From the cell containing the given text, extract its center point as (x, y) coordinate. 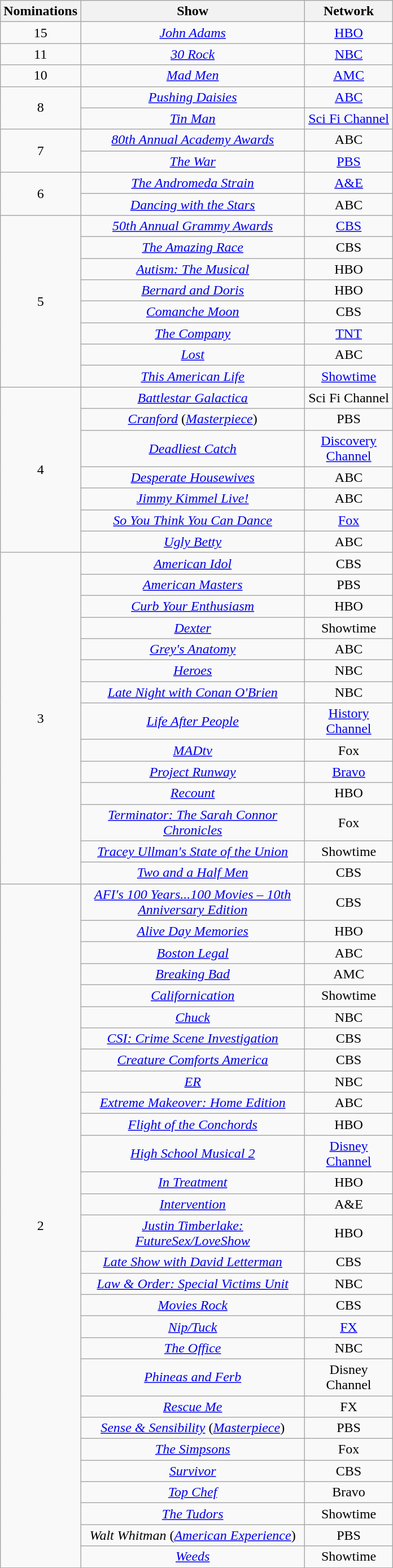
Survivor (192, 1471)
Dancing with the Stars (192, 204)
Sense & Sensibility (Masterpiece) (192, 1428)
Phineas and Ferb (192, 1377)
Walt Whitman (American Experience) (192, 1535)
ER (192, 1082)
Cranford (Masterpiece) (192, 419)
Breaking Bad (192, 974)
Californication (192, 995)
50th Annual Grammy Awards (192, 226)
Pushing Daisies (192, 97)
AFI's 100 Years...100 Movies – 10th Anniversary Edition (192, 902)
Ugly Betty (192, 542)
The Company (192, 333)
Late Show with David Letterman (192, 1262)
10 (41, 76)
Desperate Housewives (192, 477)
Law & Order: Special Victims Unit (192, 1284)
Justin Timberlake: FutureSex/LoveShow (192, 1233)
Curb Your Enthusiasm (192, 606)
Chuck (192, 1017)
American Idol (192, 563)
MADtv (192, 750)
Mad Men (192, 76)
The Andromeda Strain (192, 183)
11 (41, 54)
Bernard and Doris (192, 291)
The Amazing Race (192, 247)
8 (41, 108)
Discovery Channel (349, 448)
Battlestar Galactica (192, 398)
Grey's Anatomy (192, 649)
Terminator: The Sarah Connor Chronicles (192, 823)
So You Think You Can Dance (192, 520)
Lost (192, 355)
Nominations (41, 11)
30 Rock (192, 54)
15 (41, 33)
Tracey Ullman's State of the Union (192, 851)
Jimmy Kimmel Live! (192, 499)
Boston Legal (192, 952)
5 (41, 301)
80th Annual Academy Awards (192, 140)
Rescue Me (192, 1407)
This American Life (192, 376)
TNT (349, 333)
American Masters (192, 585)
Alive Day Memories (192, 931)
John Adams (192, 33)
CSI: Crime Scene Investigation (192, 1039)
Intervention (192, 1204)
The Tudors (192, 1514)
Extreme Makeover: Home Edition (192, 1103)
6 (41, 194)
Autism: The Musical (192, 269)
The War (192, 161)
Recount (192, 793)
7 (41, 151)
Comanche Moon (192, 312)
In Treatment (192, 1183)
Show (192, 11)
The Simpsons (192, 1450)
The Office (192, 1348)
Heroes (192, 671)
Movies Rock (192, 1305)
3 (41, 718)
Weeds (192, 1557)
Two and a Half Men (192, 873)
2 (41, 1226)
4 (41, 469)
History Channel (349, 721)
Project Runway (192, 772)
Dexter (192, 628)
Nip/Tuck (192, 1327)
Tin Man (192, 118)
Creature Comforts America (192, 1060)
Life After People (192, 721)
Network (349, 11)
Deadliest Catch (192, 448)
High School Musical 2 (192, 1153)
Flight of the Conchords (192, 1125)
Top Chef (192, 1492)
Late Night with Conan O'Brien (192, 692)
